Pinpoint the cell where the given text exists, returning its (X, Y) midpoint coordinate. 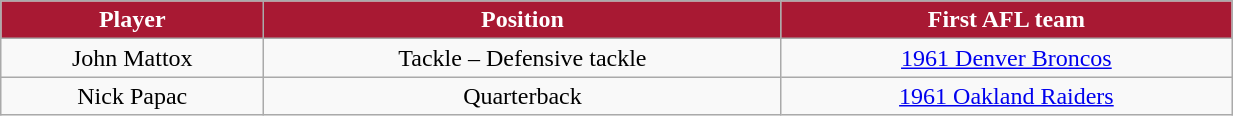
1961 Denver Broncos (1006, 58)
Position (522, 20)
Nick Papac (132, 96)
John Mattox (132, 58)
Player (132, 20)
1961 Oakland Raiders (1006, 96)
Quarterback (522, 96)
First AFL team (1006, 20)
Tackle – Defensive tackle (522, 58)
